Determine the (x, y) coordinate at the center of the cell enclosing the given text.  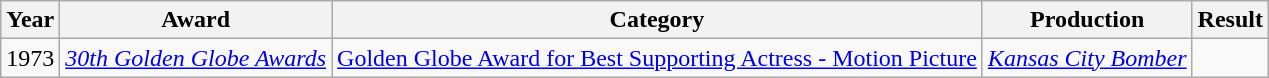
Result (1230, 20)
Golden Globe Award for Best Supporting Actress - Motion Picture (658, 58)
1973 (30, 58)
Award (196, 20)
Production (1087, 20)
30th Golden Globe Awards (196, 58)
Category (658, 20)
Kansas City Bomber (1087, 58)
Year (30, 20)
